Provide the (X, Y) coordinate of the cell's center where the given text is located.  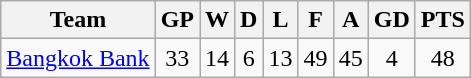
L (280, 20)
PTS (442, 20)
33 (177, 58)
F (316, 20)
4 (392, 58)
GD (392, 20)
Team (78, 20)
Bangkok Bank (78, 58)
48 (442, 58)
D (249, 20)
45 (350, 58)
A (350, 20)
6 (249, 58)
13 (280, 58)
W (218, 20)
14 (218, 58)
49 (316, 58)
GP (177, 20)
